Extract the (X, Y) coordinate from the center of the cell holding the provided text.  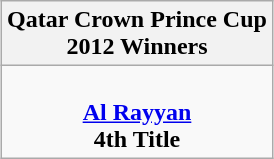
Al Rayyan4th Title (138, 112)
Qatar Crown Prince Cup 2012 Winners (138, 34)
